For the text-containing cell, return its midpoint in [x, y] coordinate format. 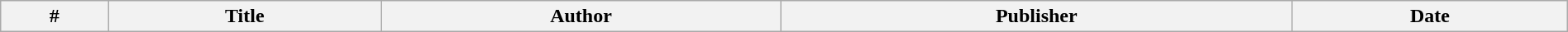
Author [581, 16]
Title [245, 16]
Publisher [1036, 16]
# [55, 16]
Date [1431, 16]
